Capture the cell that displays the provided text and extract its (x, y) central coordinate. 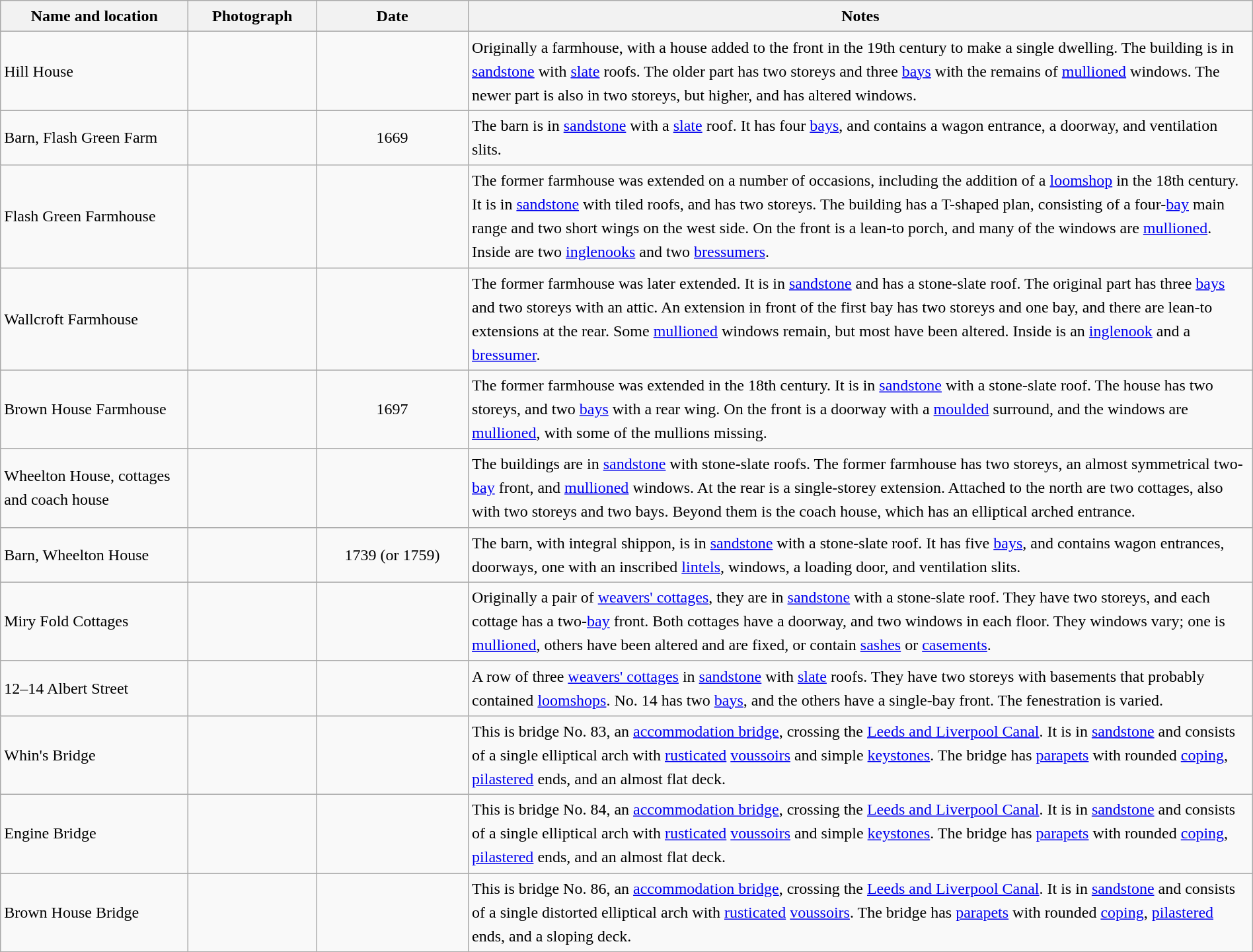
1697 (393, 410)
Barn, Wheelton House (95, 555)
Flash Green Farmhouse (95, 217)
Name and location (95, 16)
Photograph (252, 16)
Miry Fold Cottages (95, 621)
Notes (860, 16)
Hill House (95, 71)
Engine Bridge (95, 834)
The barn is in sandstone with a slate roof. It has four bays, and contains a wagon entrance, a doorway, and ventilation slits. (860, 137)
Whin's Bridge (95, 754)
Barn, Flash Green Farm (95, 137)
12–14 Albert Street (95, 688)
Date (393, 16)
Wallcroft Farmhouse (95, 318)
Brown House Bridge (95, 913)
Wheelton House, cottages and coach house (95, 488)
1669 (393, 137)
Brown House Farmhouse (95, 410)
1739 (or 1759) (393, 555)
